Capture the cell that displays the provided text and extract its (X, Y) central coordinate. 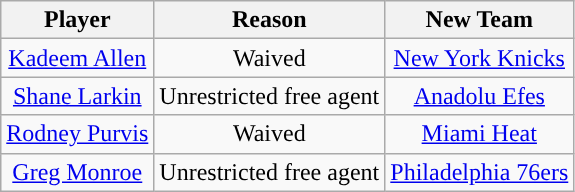
Miami Heat (480, 134)
Player (78, 20)
Anadolu Efes (480, 96)
New Team (480, 20)
Philadelphia 76ers (480, 172)
Reason (270, 20)
New York Knicks (480, 58)
Kadeem Allen (78, 58)
Shane Larkin (78, 96)
Rodney Purvis (78, 134)
Greg Monroe (78, 172)
